Locate the cell with the specified text and output its [x, y] center coordinate. 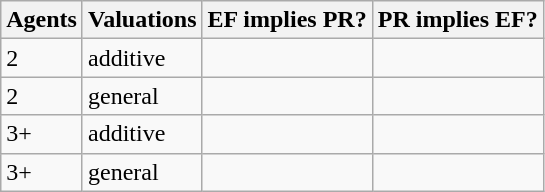
EF implies PR? [287, 20]
Valuations [142, 20]
PR implies EF? [458, 20]
Agents [42, 20]
